Provide the (x, y) coordinate of the cell's center where the given text is located.  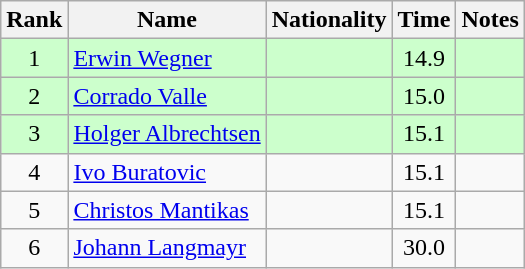
5 (34, 210)
15.0 (424, 96)
Ivo Buratovic (167, 172)
Johann Langmayr (167, 248)
2 (34, 96)
Erwin Wegner (167, 58)
Corrado Valle (167, 96)
1 (34, 58)
Name (167, 20)
30.0 (424, 248)
Christos Mantikas (167, 210)
4 (34, 172)
Holger Albrechtsen (167, 134)
14.9 (424, 58)
Rank (34, 20)
Notes (490, 20)
3 (34, 134)
Nationality (329, 20)
Time (424, 20)
6 (34, 248)
